Determine the [X, Y] coordinate at the center of the cell enclosing the given text.  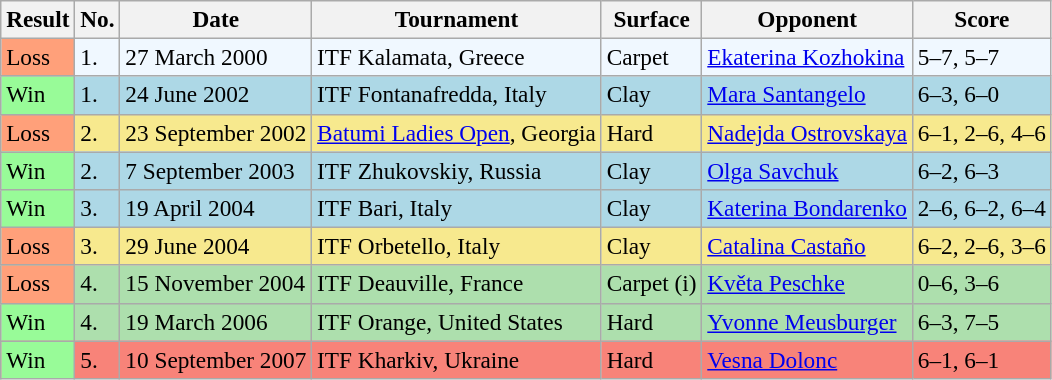
Score [982, 19]
6–3, 6–0 [982, 95]
Result [38, 19]
Yvonne Meusburger [807, 322]
5–7, 5–7 [982, 57]
19 March 2006 [216, 322]
29 June 2004 [216, 246]
Carpet (i) [652, 284]
ITF Kharkiv, Ukraine [457, 359]
Mara Santangelo [807, 95]
Tournament [457, 19]
Ekaterina Kozhokina [807, 57]
23 September 2002 [216, 133]
7 September 2003 [216, 170]
Květa Peschke [807, 284]
ITF Orbetello, Italy [457, 246]
15 November 2004 [216, 284]
10 September 2007 [216, 359]
Olga Savchuk [807, 170]
5. [98, 359]
ITF Deauville, France [457, 284]
Opponent [807, 19]
6–2, 6–3 [982, 170]
ITF Orange, United States [457, 322]
6–3, 7–5 [982, 322]
19 April 2004 [216, 208]
ITF Zhukovskiy, Russia [457, 170]
6–1, 6–1 [982, 359]
0–6, 3–6 [982, 284]
ITF Bari, Italy [457, 208]
27 March 2000 [216, 57]
ITF Kalamata, Greece [457, 57]
6–1, 2–6, 4–6 [982, 133]
Vesna Dolonc [807, 359]
6–2, 2–6, 3–6 [982, 246]
Catalina Castaño [807, 246]
2–6, 6–2, 6–4 [982, 208]
Nadejda Ostrovskaya [807, 133]
Carpet [652, 57]
No. [98, 19]
Date [216, 19]
Katerina Bondarenko [807, 208]
Surface [652, 19]
ITF Fontanafredda, Italy [457, 95]
24 June 2002 [216, 95]
Batumi Ladies Open, Georgia [457, 133]
